Detect which cell encompasses the target text, then output its (x, y) center coordinate. 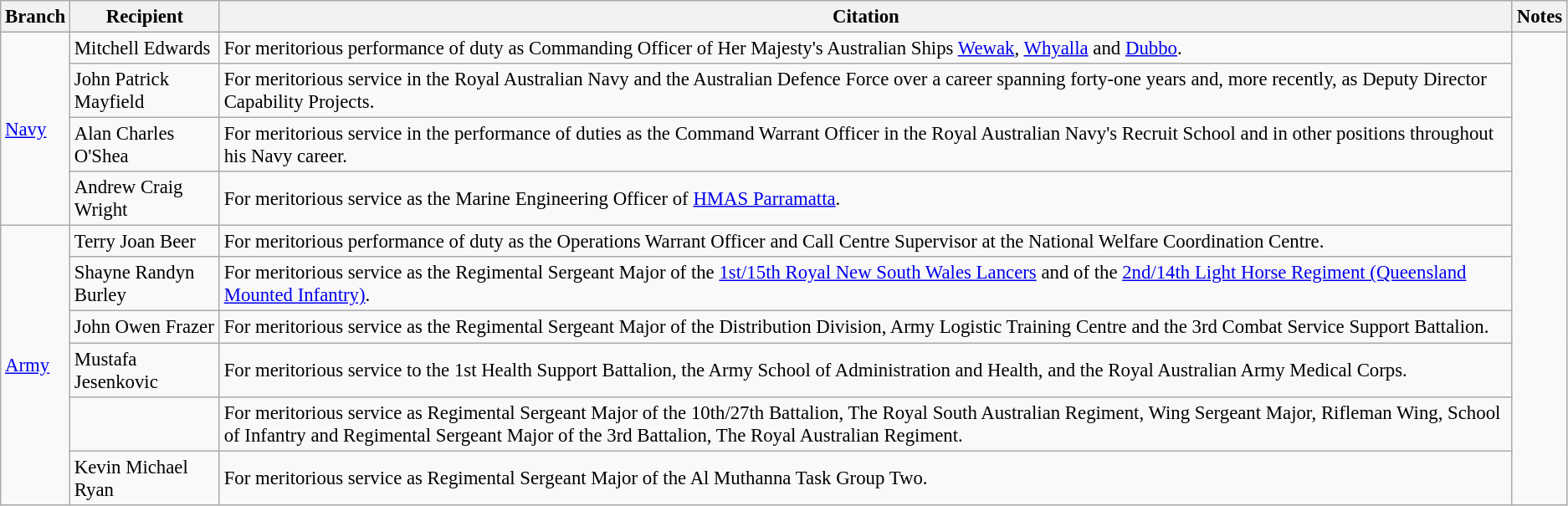
For meritorious service as the Marine Engineering Officer of HMAS Parramatta. (865, 199)
For meritorious performance of duty as Commanding Officer of Her Majesty's Australian Ships Wewak, Whyalla and Dubbo. (865, 49)
Terry Joan Beer (146, 242)
Mustafa Jesenkovic (146, 370)
Citation (865, 17)
Recipient (146, 17)
Navy (35, 129)
Branch (35, 17)
For meritorious performance of duty as the Operations Warrant Officer and Call Centre Supervisor at the National Welfare Coordination Centre. (865, 242)
Alan Charles O'Shea (146, 146)
Mitchell Edwards (146, 49)
Notes (1540, 17)
John Patrick Mayfield (146, 90)
Andrew Craig Wright (146, 199)
Shayne Randyn Burley (146, 284)
Army (35, 365)
For meritorious service as Regimental Sergeant Major of the Al Muthanna Task Group Two. (865, 478)
Kevin Michael Ryan (146, 478)
John Owen Frazer (146, 327)
